For the text-containing cell, return its midpoint in (X, Y) coordinate format. 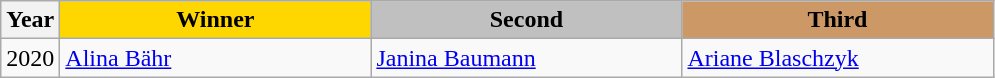
Year (30, 20)
Winner (216, 20)
Janina Baumann (526, 58)
2020 (30, 58)
Second (526, 20)
Ariane Blaschzyk (838, 58)
Third (838, 20)
Alina Bähr (216, 58)
